Return [x, y] of the center of cell containing provided text 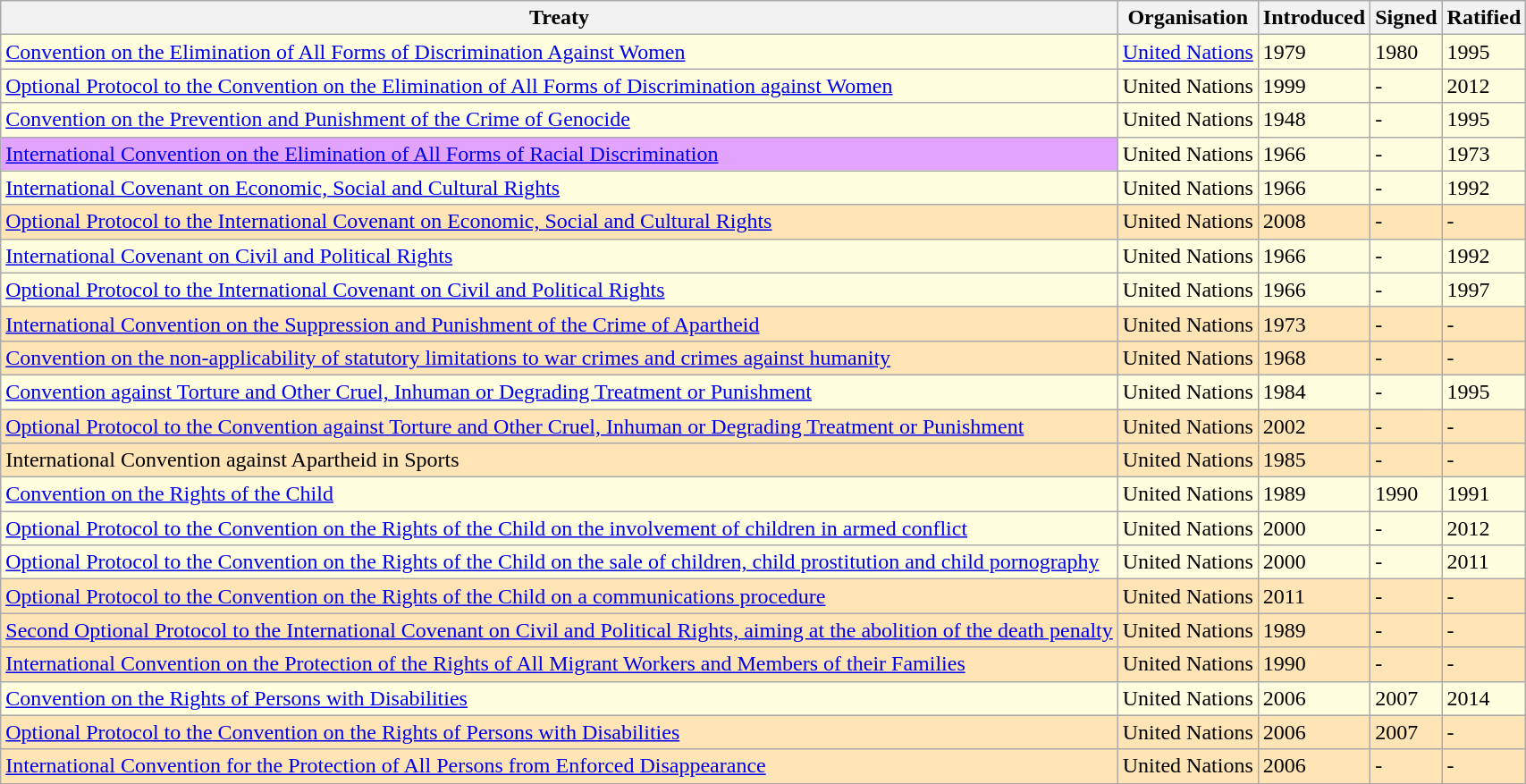
Convention on the Elimination of All Forms of Discrimination Against Women [560, 52]
Organisation [1187, 18]
Optional Protocol to the Convention on the Rights of the Child on the involvement of children in armed conflict [560, 528]
1999 [1314, 86]
Second Optional Protocol to the International Covenant on Civil and Political Rights, aiming at the abolition of the death penalty [560, 630]
Ratified [1484, 18]
Convention on the Rights of Persons with Disabilities [560, 698]
Optional Protocol to the Convention against Torture and Other Cruel, Inhuman or Degrading Treatment or Punishment [560, 426]
1997 [1484, 290]
1968 [1314, 358]
International Covenant on Civil and Political Rights [560, 256]
Optional Protocol to the International Covenant on Economic, Social and Cultural Rights [560, 222]
International Convention on the Suppression and Punishment of the Crime of Apartheid [560, 324]
International Covenant on Economic, Social and Cultural Rights [560, 188]
Convention on the non-applicability of statutory limitations to war crimes and crimes against humanity [560, 358]
1980 [1406, 52]
Convention against Torture and Other Cruel, Inhuman or Degrading Treatment or Punishment [560, 392]
Optional Protocol to the International Covenant on Civil and Political Rights [560, 290]
2014 [1484, 698]
1985 [1314, 460]
International Convention against Apartheid in Sports [560, 460]
1979 [1314, 52]
Introduced [1314, 18]
Optional Protocol to the Convention on the Elimination of All Forms of Discrimination against Women [560, 86]
Signed [1406, 18]
Optional Protocol to the Convention on the Rights of the Child on a communications procedure [560, 596]
Optional Protocol to the Convention on the Rights of the Child on the sale of children, child prostitution and child pornography [560, 562]
1991 [1484, 494]
1948 [1314, 120]
1984 [1314, 392]
2002 [1314, 426]
Treaty [560, 18]
International Convention on the Elimination of All Forms of Racial Discrimination [560, 154]
2008 [1314, 222]
Optional Protocol to the Convention on the Rights of Persons with Disabilities [560, 732]
Convention on the Prevention and Punishment of the Crime of Genocide [560, 120]
International Convention for the Protection of All Persons from Enforced Disappearance [560, 766]
International Convention on the Protection of the Rights of All Migrant Workers and Members of their Families [560, 664]
Convention on the Rights of the Child [560, 494]
